Locate the cell with the specified text and output its (x, y) center coordinate. 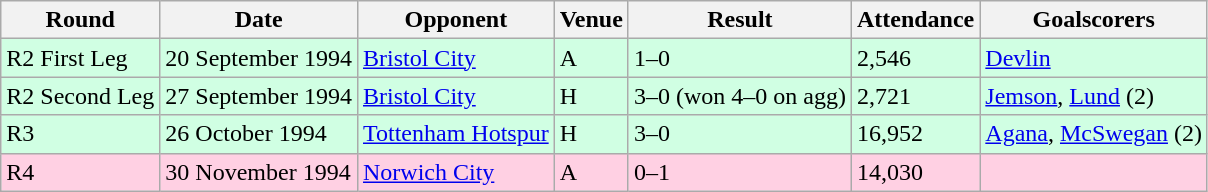
2,721 (915, 96)
R4 (80, 172)
16,952 (915, 134)
20 September 1994 (259, 58)
3–0 (won 4–0 on agg) (740, 96)
Goalscorers (1094, 20)
R2 Second Leg (80, 96)
0–1 (740, 172)
Attendance (915, 20)
3–0 (740, 134)
Venue (591, 20)
14,030 (915, 172)
Jemson, Lund (2) (1094, 96)
2,546 (915, 58)
Result (740, 20)
1–0 (740, 58)
27 September 1994 (259, 96)
30 November 1994 (259, 172)
Date (259, 20)
Agana, McSwegan (2) (1094, 134)
R2 First Leg (80, 58)
26 October 1994 (259, 134)
Tottenham Hotspur (456, 134)
Norwich City (456, 172)
R3 (80, 134)
Devlin (1094, 58)
Opponent (456, 20)
Round (80, 20)
